Output the [x, y] coordinate of the center of the cell containing the given text.  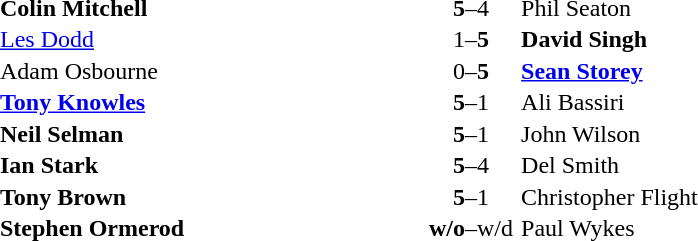
1–5 [471, 39]
5–4 [471, 165]
0–5 [471, 71]
